Locate the cell with the specified text and output its (x, y) center coordinate. 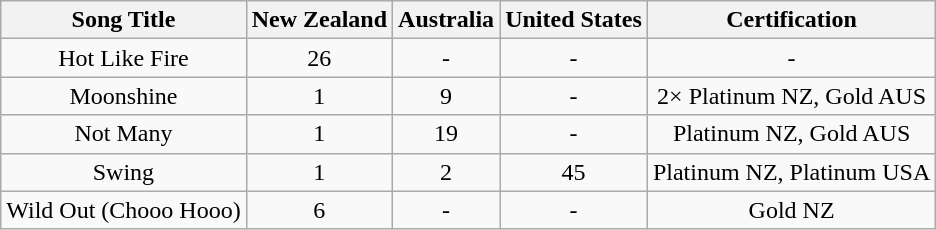
Certification (791, 20)
United States (574, 20)
45 (574, 172)
26 (319, 58)
19 (446, 134)
9 (446, 96)
Not Many (124, 134)
Moonshine (124, 96)
2 (446, 172)
Wild Out (Chooo Hooo) (124, 210)
Gold NZ (791, 210)
Platinum NZ, Gold AUS (791, 134)
Song Title (124, 20)
Australia (446, 20)
New Zealand (319, 20)
Hot Like Fire (124, 58)
2× Platinum NZ, Gold AUS (791, 96)
6 (319, 210)
Swing (124, 172)
Platinum NZ, Platinum USA (791, 172)
